Identify which cell holds the provided text, then report its [X, Y] central coordinate. 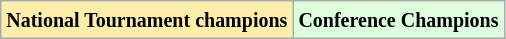
National Tournament champions [147, 20]
Conference Champions [398, 20]
